Return the [x, y] coordinate for the center point of the cell that contains the specified text.  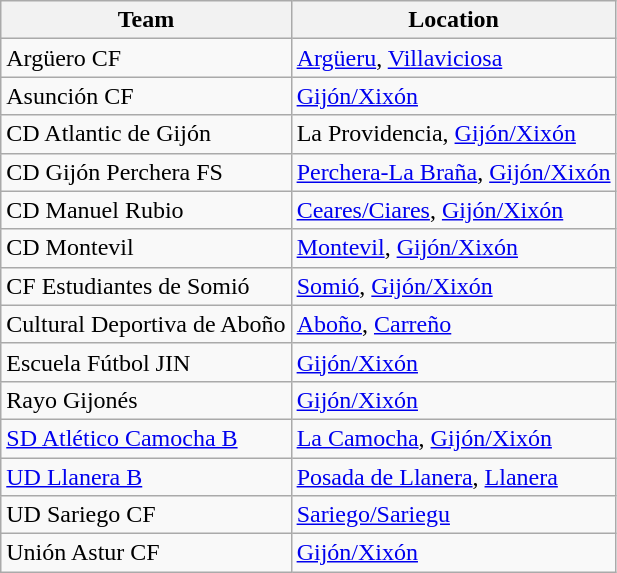
UD Llanera B [146, 477]
Posada de Llanera, Llanera [454, 477]
Somió, Gijón/Xixón [454, 286]
La Camocha, Gijón/Xixón [454, 438]
Perchera-La Braña, Gijón/Xixón [454, 172]
Cultural Deportiva de Aboño [146, 324]
CD Manuel Rubio [146, 210]
Argüeru, Villaviciosa [454, 58]
CD Atlantic de Gijón [146, 134]
Argüero CF [146, 58]
Rayo Gijonés [146, 400]
CD Montevil [146, 248]
La Providencia, Gijón/Xixón [454, 134]
Ceares/Ciares, Gijón/Xixón [454, 210]
Sariego/Sariegu [454, 515]
Montevil, Gijón/Xixón [454, 248]
Unión Astur CF [146, 553]
Asunción CF [146, 96]
CD Gijón Perchera FS [146, 172]
CF Estudiantes de Somió [146, 286]
UD Sariego CF [146, 515]
Team [146, 20]
Location [454, 20]
Escuela Fútbol JIN [146, 362]
SD Atlético Camocha B [146, 438]
Aboño, Carreño [454, 324]
